Output the [X, Y] coordinate of the center of the cell containing the given text.  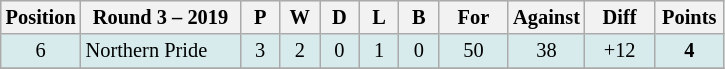
+12 [620, 51]
Points [689, 17]
Round 3 – 2019 [161, 17]
B [419, 17]
P [260, 17]
2 [300, 51]
38 [546, 51]
For [474, 17]
Northern Pride [161, 51]
W [300, 17]
Diff [620, 17]
D [340, 17]
1 [379, 51]
3 [260, 51]
4 [689, 51]
6 [41, 51]
Position [41, 17]
L [379, 17]
Against [546, 17]
50 [474, 51]
